From the cell containing the given text, extract its center point as [x, y] coordinate. 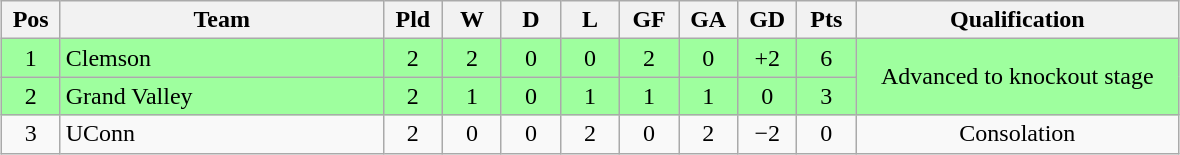
+2 [768, 58]
L [590, 20]
6 [826, 58]
Team [222, 20]
Pld [412, 20]
Grand Valley [222, 96]
Advanced to knockout stage [1018, 77]
D [530, 20]
UConn [222, 134]
Pts [826, 20]
−2 [768, 134]
GF [650, 20]
Qualification [1018, 20]
Pos [30, 20]
GD [768, 20]
Consolation [1018, 134]
Clemson [222, 58]
GA [708, 20]
W [472, 20]
